Scan for the cell matching the given text and deliver its [X, Y] coordinate at center. 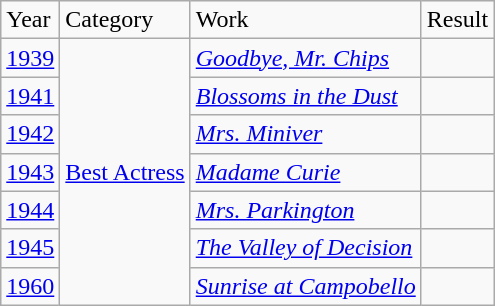
Category [125, 20]
Mrs. Parkington [306, 210]
The Valley of Decision [306, 248]
Mrs. Miniver [306, 134]
Year [30, 20]
Best Actress [125, 172]
1942 [30, 134]
1960 [30, 286]
Result [457, 20]
1945 [30, 248]
1944 [30, 210]
1941 [30, 96]
Work [306, 20]
1939 [30, 58]
Blossoms in the Dust [306, 96]
Goodbye, Mr. Chips [306, 58]
Madame Curie [306, 172]
Sunrise at Campobello [306, 286]
1943 [30, 172]
